Determine the [x, y] coordinate at the center of the cell enclosing the given text.  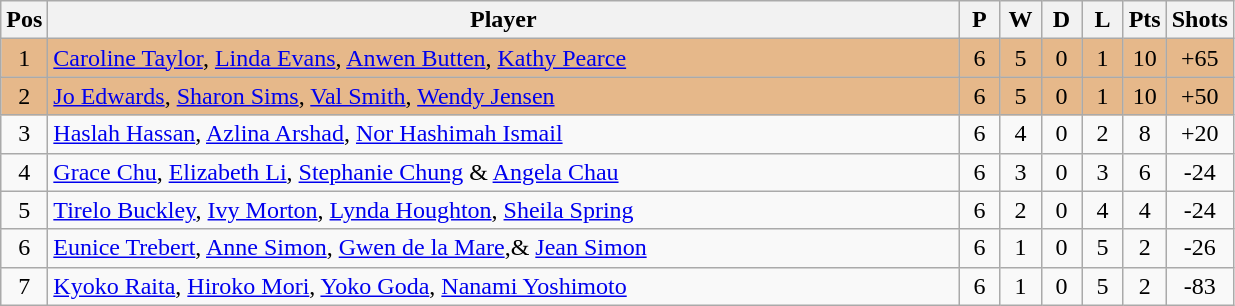
P [980, 20]
D [1062, 20]
Haslah Hassan, Azlina Arshad, Nor Hashimah Ismail [504, 134]
8 [1144, 134]
Kyoko Raita, Hiroko Mori, Yoko Goda, Nanami Yoshimoto [504, 286]
Tirelo Buckley, Ivy Morton, Lynda Houghton, Sheila Spring [504, 210]
-83 [1200, 286]
7 [24, 286]
-26 [1200, 248]
Jo Edwards, Sharon Sims, Val Smith, Wendy Jensen [504, 96]
L [1102, 20]
W [1020, 20]
Shots [1200, 20]
Caroline Taylor, Linda Evans, Anwen Butten, Kathy Pearce [504, 58]
Eunice Trebert, Anne Simon, Gwen de la Mare,& Jean Simon [504, 248]
+65 [1200, 58]
+20 [1200, 134]
Pos [24, 20]
+50 [1200, 96]
Pts [1144, 20]
Player [504, 20]
Grace Chu, Elizabeth Li, Stephanie Chung & Angela Chau [504, 172]
